For the text-containing cell, return its midpoint in [X, Y] coordinate format. 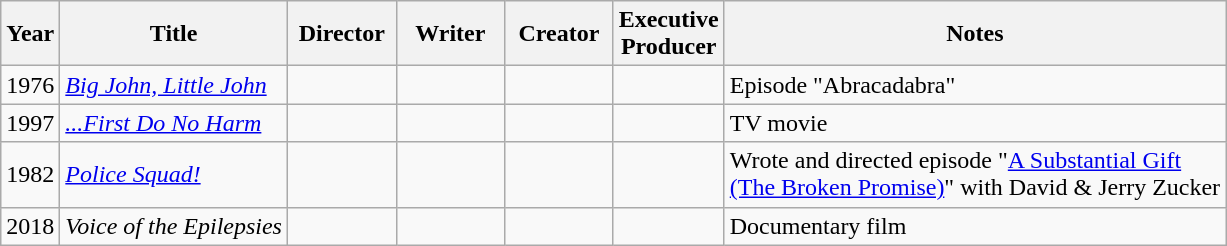
TV movie [974, 123]
Big John, Little John [174, 85]
Episode "Abracadabra" [974, 85]
1982 [30, 174]
Voice of the Epilepsies [174, 226]
Notes [974, 34]
Wrote and directed episode "A Substantial Gift(The Broken Promise)" with David & Jerry Zucker [974, 174]
1997 [30, 123]
Creator [560, 34]
ExecutiveProducer [668, 34]
1976 [30, 85]
2018 [30, 226]
Documentary film [974, 226]
Director [342, 34]
Writer [450, 34]
...First Do No Harm [174, 123]
Police Squad! [174, 174]
Year [30, 34]
Title [174, 34]
